Scan for the cell matching the given text and deliver its [X, Y] coordinate at center. 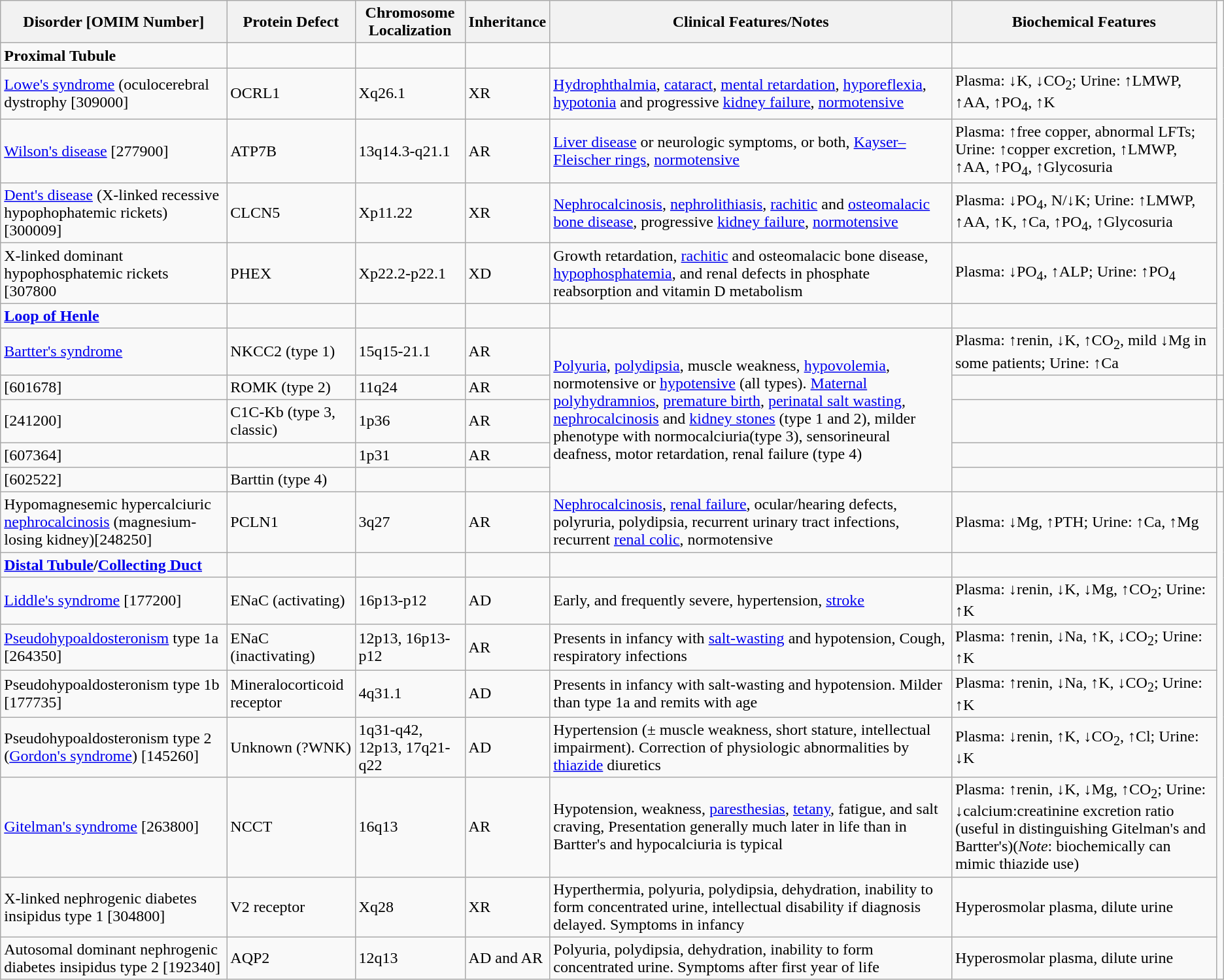
1p31 [410, 454]
XD [507, 273]
1p36 [410, 421]
Hypomagnesemic hypercalciuric nephrocalcinosis (magnesium-losing kidney)[248250] [114, 522]
Pseudohypoaldosteronism type 1b [177735] [114, 693]
Plasma: ↓K, ↓CO2; Urine: ↑LMWP, ↑AA, ↑PO4, ↑K [1084, 93]
ROMK (type 2) [291, 387]
NKCC2 (type 1) [291, 352]
Bartter's syndrome [114, 352]
[607364] [114, 454]
[601678] [114, 387]
15q15-21.1 [410, 352]
Mineralocorticoid receptor [291, 693]
11q24 [410, 387]
Dent's disease (X-linked recessive hypophophatemic rickets)[300009] [114, 213]
PHEX [291, 273]
AQP2 [291, 958]
Wilson's disease [277900] [114, 151]
V2 receptor [291, 907]
Nephrocalcinosis, nephrolithiasis, rachitic and osteomalacic bone disease, progressive kidney failure, normotensive [751, 213]
Xq28 [410, 907]
3q27 [410, 522]
Lowe's syndrome (oculocerebral dystrophy [309000] [114, 93]
PCLN1 [291, 522]
Xp22.2-p22.1 [410, 273]
[602522] [114, 480]
Liddle's syndrome [177200] [114, 600]
16q13 [410, 827]
4q31.1 [410, 693]
Liver disease or neurologic symptoms, or both, Kayser–Fleischer rings, normotensive [751, 151]
ENaC (activating) [291, 600]
Presents in infancy with salt-wasting and hypotension. Milder than type 1a and remits with age [751, 693]
Plasma: ↓Mg, ↑PTH; Urine: ↑Ca, ↑Mg [1084, 522]
Hypertension (± muscle weakness, short stature, intellectual impairment). Correction of physiologic abnormalities by thiazide diuretics [751, 747]
ENaC (inactivating) [291, 647]
Pseudohypoaldosteronism type 2 (Gordon's syndrome) [145260] [114, 747]
Plasma: ↓PO4, N/↓K; Urine: ↑LMWP, ↑AA, ↑K, ↑Ca, ↑PO4, ↑Glycosuria [1084, 213]
X-linked nephrogenic diabetes insipidus type 1 [304800] [114, 907]
1q31-q42, 12p13, 17q21-q22 [410, 747]
Plasma: ↓renin, ↓K, ↓Mg, ↑CO2; Urine: ↑K [1084, 600]
Loop of Henle [114, 316]
Xq26.1 [410, 93]
Distal Tubule/Collecting Duct [114, 565]
12q13 [410, 958]
Unknown (?WNK) [291, 747]
Plasma: ↑renin, ↓K, ↑CO2, mild ↓Mg in some patients; Urine: ↑Ca [1084, 352]
Inheritance [507, 22]
Xp11.22 [410, 213]
Presents in infancy with salt-wasting and hypotension, Cough, respiratory infections [751, 647]
NCCT [291, 827]
Biochemical Features [1084, 22]
Disorder [OMIM Number] [114, 22]
CLCN5 [291, 213]
Clinical Features/Notes [751, 22]
Early, and frequently severe, hypertension, stroke [751, 600]
12p13, 16p13-p12 [410, 647]
Gitelman's syndrome [263800] [114, 827]
ATP7B [291, 151]
Protein Defect [291, 22]
Polyuria, polydipsia, dehydration, inability to form concentrated urine. Symptoms after first year of life [751, 958]
Plasma: ↑free copper, abnormal LFTs; Urine: ↑copper excretion, ↑LMWP, ↑AA, ↑PO4, ↑Glycosuria [1084, 151]
Hydrophthalmia, cataract, mental retardation, hyporeflexia, hypotonia and progressive kidney failure, normotensive [751, 93]
Plasma: ↓PO4, ↑ALP; Urine: ↑PO4 [1084, 273]
C1C-Kb (type 3, classic) [291, 421]
Growth retardation, rachitic and osteomalacic bone disease, hypophosphatemia, and renal defects in phosphate reabsorption and vitamin D metabolism [751, 273]
Pseudohypoaldosteronism type 1a [264350] [114, 647]
13q14.3-q21.1 [410, 151]
AD and AR [507, 958]
OCRL1 [291, 93]
Barttin (type 4) [291, 480]
Proximal Tubule [114, 56]
Chromosome Localization [410, 22]
16p13-p12 [410, 600]
X-linked dominant hypophosphatemic rickets [307800 [114, 273]
[241200] [114, 421]
Autosomal dominant nephrogenic diabetes insipidus type 2 [192340] [114, 958]
Plasma: ↓renin, ↑K, ↓CO2, ↑Cl; Urine: ↓K [1084, 747]
